Extract the (x, y) coordinate from the center of the cell holding the provided text.  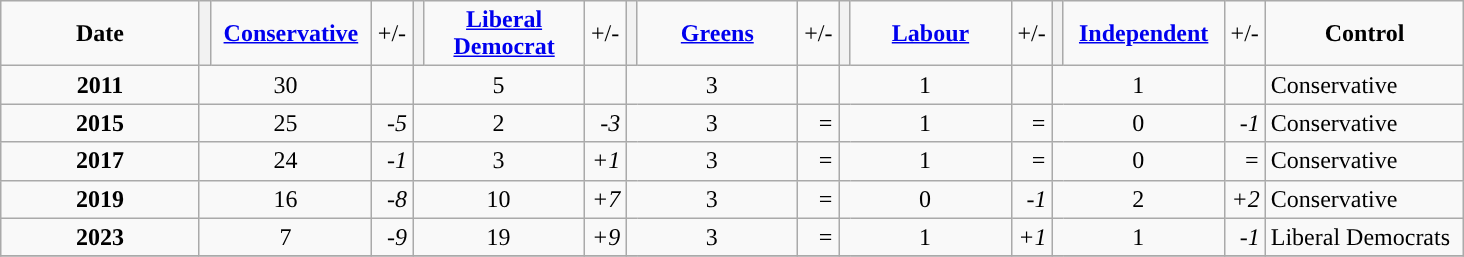
24 (285, 161)
2017 (100, 161)
10 (498, 199)
2015 (100, 123)
-3 (606, 123)
Labour (930, 34)
-8 (392, 199)
2011 (100, 85)
Liberal Democrats (1364, 237)
19 (498, 237)
Greens (718, 34)
30 (285, 85)
Independent (1144, 34)
Date (100, 34)
-5 (392, 123)
Control (1364, 34)
+2 (1244, 199)
-9 (392, 237)
25 (285, 123)
+7 (606, 199)
16 (285, 199)
2023 (100, 237)
7 (285, 237)
Liberal Democrat (504, 34)
5 (498, 85)
+9 (606, 237)
2019 (100, 199)
